Identify which cell holds the provided text, then report its (X, Y) central coordinate. 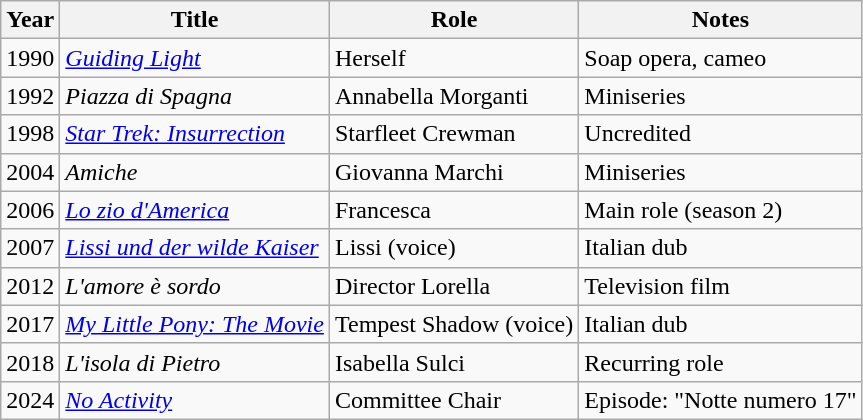
No Activity (195, 400)
Tempest Shadow (voice) (454, 324)
Year (30, 20)
Committee Chair (454, 400)
Uncredited (720, 134)
1990 (30, 58)
Television film (720, 286)
1992 (30, 96)
Main role (season 2) (720, 210)
1998 (30, 134)
Title (195, 20)
Recurring role (720, 362)
Piazza di Spagna (195, 96)
Notes (720, 20)
Episode: "Notte numero 17" (720, 400)
2017 (30, 324)
2024 (30, 400)
Role (454, 20)
2006 (30, 210)
Soap opera, cameo (720, 58)
Star Trek: Insurrection (195, 134)
Lissi und der wilde Kaiser (195, 248)
Lo zio d'America (195, 210)
2018 (30, 362)
Guiding Light (195, 58)
2007 (30, 248)
Amiche (195, 172)
L'amore è sordo (195, 286)
My Little Pony: The Movie (195, 324)
2004 (30, 172)
L'isola di Pietro (195, 362)
Giovanna Marchi (454, 172)
Herself (454, 58)
Annabella Morganti (454, 96)
2012 (30, 286)
Francesca (454, 210)
Starfleet Crewman (454, 134)
Director Lorella (454, 286)
Isabella Sulci (454, 362)
Lissi (voice) (454, 248)
